Scan for the cell matching the given text and deliver its [X, Y] coordinate at center. 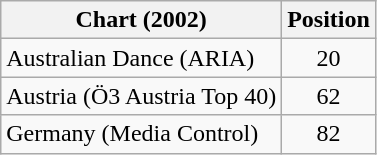
Austria (Ö3 Austria Top 40) [142, 96]
Chart (2002) [142, 20]
Australian Dance (ARIA) [142, 58]
Germany (Media Control) [142, 134]
Position [329, 20]
82 [329, 134]
62 [329, 96]
20 [329, 58]
